Output the (x, y) coordinate of the center of the cell containing the given text.  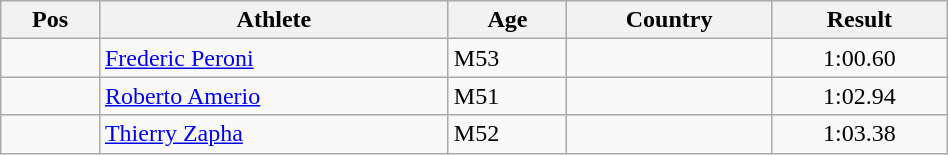
1:02.94 (860, 96)
Country (670, 20)
Result (860, 20)
Age (507, 20)
1:00.60 (860, 58)
Roberto Amerio (274, 96)
Athlete (274, 20)
M52 (507, 134)
Pos (50, 20)
Thierry Zapha (274, 134)
M53 (507, 58)
Frederic Peroni (274, 58)
M51 (507, 96)
1:03.38 (860, 134)
